Return [X, Y] of the center of cell containing provided text 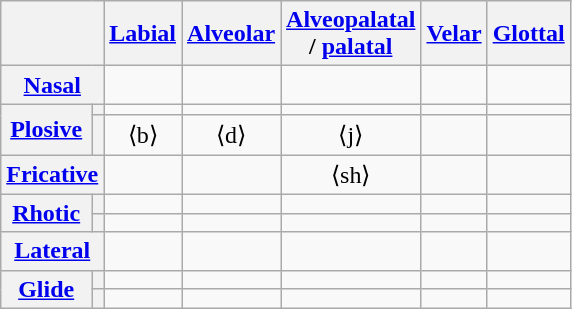
⟨j⟩ [351, 135]
Lateral [52, 251]
⟨b⟩ [143, 135]
Fricative [52, 174]
⟨d⟩ [232, 135]
Rhotic [46, 213]
Labial [143, 34]
Glide [46, 289]
Glottal [528, 34]
Alveopalatal/ palatal [351, 34]
Nasal [52, 85]
Velar [454, 34]
Alveolar [232, 34]
Plosive [46, 130]
⟨sh⟩ [351, 174]
